For the text-containing cell, return its midpoint in (X, Y) coordinate format. 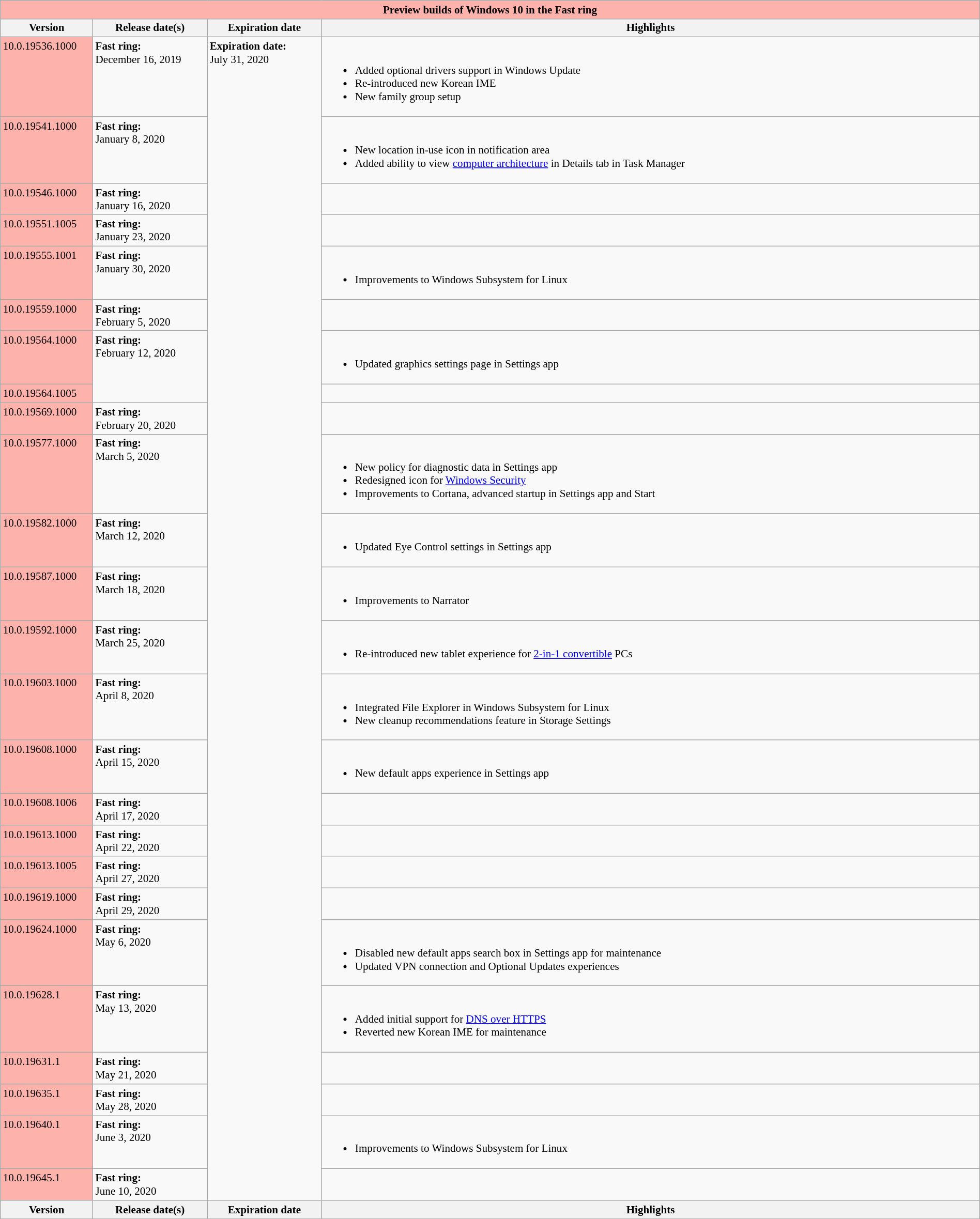
10.0.19592.1000 (47, 647)
Fast ring:April 22, 2020 (150, 841)
Updated Eye Control settings in Settings app (650, 541)
10.0.19582.1000 (47, 541)
Fast ring:January 30, 2020 (150, 273)
10.0.19569.1000 (47, 419)
Fast ring:May 21, 2020 (150, 1069)
Fast ring:March 5, 2020 (150, 474)
New default apps experience in Settings app (650, 767)
10.0.19619.1000 (47, 903)
Fast ring:January 23, 2020 (150, 230)
New location in-use icon in notification areaAdded ability to view computer architecture in Details tab in Task Manager (650, 150)
10.0.19631.1 (47, 1069)
10.0.19613.1000 (47, 841)
Fast ring:April 8, 2020 (150, 707)
Fast ring:December 16, 2019 (150, 77)
10.0.19577.1000 (47, 474)
10.0.19608.1000 (47, 767)
Fast ring:March 12, 2020 (150, 541)
10.0.19624.1000 (47, 953)
10.0.19551.1005 (47, 230)
Preview builds of Windows 10 in the Fast ring (490, 9)
Fast ring:May 6, 2020 (150, 953)
10.0.19635.1 (47, 1100)
10.0.19536.1000 (47, 77)
Fast ring:April 29, 2020 (150, 903)
Fast ring:February 12, 2020 (150, 367)
Re-introduced new tablet experience for 2-in-1 convertible PCs (650, 647)
10.0.19645.1 (47, 1184)
Disabled new default apps search box in Settings app for maintenanceUpdated VPN connection and Optional Updates experiences (650, 953)
Expiration date:July 31, 2020 (265, 619)
Fast ring:February 5, 2020 (150, 315)
10.0.19541.1000 (47, 150)
Fast ring:March 18, 2020 (150, 593)
10.0.19564.1005 (47, 394)
Fast ring:April 17, 2020 (150, 809)
Fast ring:March 25, 2020 (150, 647)
Updated graphics settings page in Settings app (650, 358)
New policy for diagnostic data in Settings appRedesigned icon for Windows SecurityImprovements to Cortana, advanced startup in Settings app and Start (650, 474)
10.0.19603.1000 (47, 707)
10.0.19640.1 (47, 1142)
10.0.19613.1005 (47, 872)
10.0.19608.1006 (47, 809)
Fast ring:June 10, 2020 (150, 1184)
Added optional drivers support in Windows UpdateRe-introduced new Korean IMENew family group setup (650, 77)
10.0.19559.1000 (47, 315)
10.0.19564.1000 (47, 358)
Fast ring:February 20, 2020 (150, 419)
10.0.19546.1000 (47, 199)
Integrated File Explorer in Windows Subsystem for LinuxNew cleanup recommendations feature in Storage Settings (650, 707)
Improvements to Narrator (650, 593)
Fast ring:April 15, 2020 (150, 767)
Fast ring:January 16, 2020 (150, 199)
Fast ring:May 13, 2020 (150, 1019)
10.0.19555.1001 (47, 273)
Added initial support for DNS over HTTPSReverted new Korean IME for maintenance (650, 1019)
Fast ring:May 28, 2020 (150, 1100)
Fast ring:June 3, 2020 (150, 1142)
Fast ring:January 8, 2020 (150, 150)
10.0.19628.1 (47, 1019)
Fast ring:April 27, 2020 (150, 872)
10.0.19587.1000 (47, 593)
